Output the [x, y] coordinate of the center of the cell containing the given text.  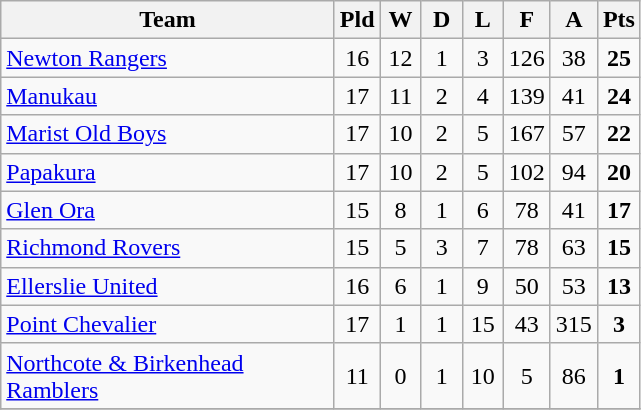
Manukau [168, 96]
38 [574, 58]
50 [526, 286]
L [482, 20]
Papakura [168, 172]
Marist Old Boys [168, 134]
Pts [618, 20]
8 [400, 210]
22 [618, 134]
Glen Ora [168, 210]
102 [526, 172]
D [442, 20]
63 [574, 248]
139 [526, 96]
86 [574, 376]
315 [574, 324]
57 [574, 134]
167 [526, 134]
Richmond Rovers [168, 248]
126 [526, 58]
25 [618, 58]
A [574, 20]
24 [618, 96]
Newton Rangers [168, 58]
0 [400, 376]
Team [168, 20]
20 [618, 172]
53 [574, 286]
94 [574, 172]
Pld [357, 20]
12 [400, 58]
F [526, 20]
Northcote & Birkenhead Ramblers [168, 376]
13 [618, 286]
4 [482, 96]
Point Chevalier [168, 324]
Ellerslie United [168, 286]
43 [526, 324]
W [400, 20]
7 [482, 248]
9 [482, 286]
